Output the [x, y] coordinate of the center of the cell containing the given text.  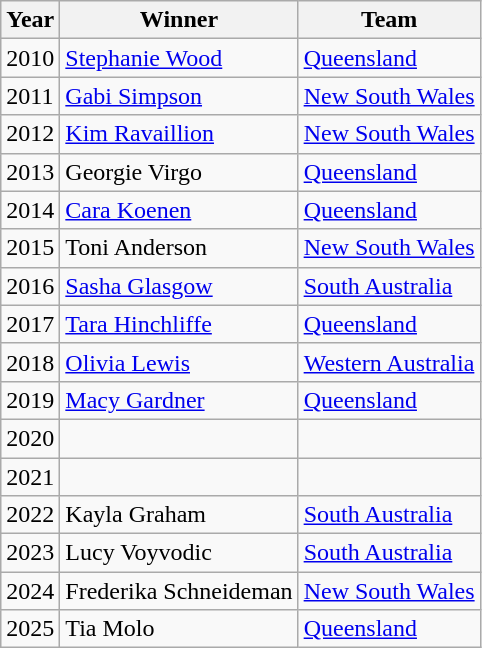
2020 [30, 438]
Tia Molo [179, 629]
Western Australia [389, 362]
2019 [30, 400]
Year [30, 20]
Stephanie Wood [179, 58]
Tara Hinchliffe [179, 324]
Cara Koenen [179, 210]
2023 [30, 553]
2015 [30, 248]
2022 [30, 515]
2010 [30, 58]
Kayla Graham [179, 515]
Frederika Schneideman [179, 591]
2025 [30, 629]
2024 [30, 591]
Sasha Glasgow [179, 286]
Toni Anderson [179, 248]
Macy Gardner [179, 400]
2012 [30, 134]
2021 [30, 477]
2016 [30, 286]
Georgie Virgo [179, 172]
Olivia Lewis [179, 362]
2017 [30, 324]
2013 [30, 172]
2014 [30, 210]
Team [389, 20]
Gabi Simpson [179, 96]
Lucy Voyvodic [179, 553]
Winner [179, 20]
Kim Ravaillion [179, 134]
2011 [30, 96]
2018 [30, 362]
